Provide the [X, Y] coordinate of the cell's center where the given text is located.  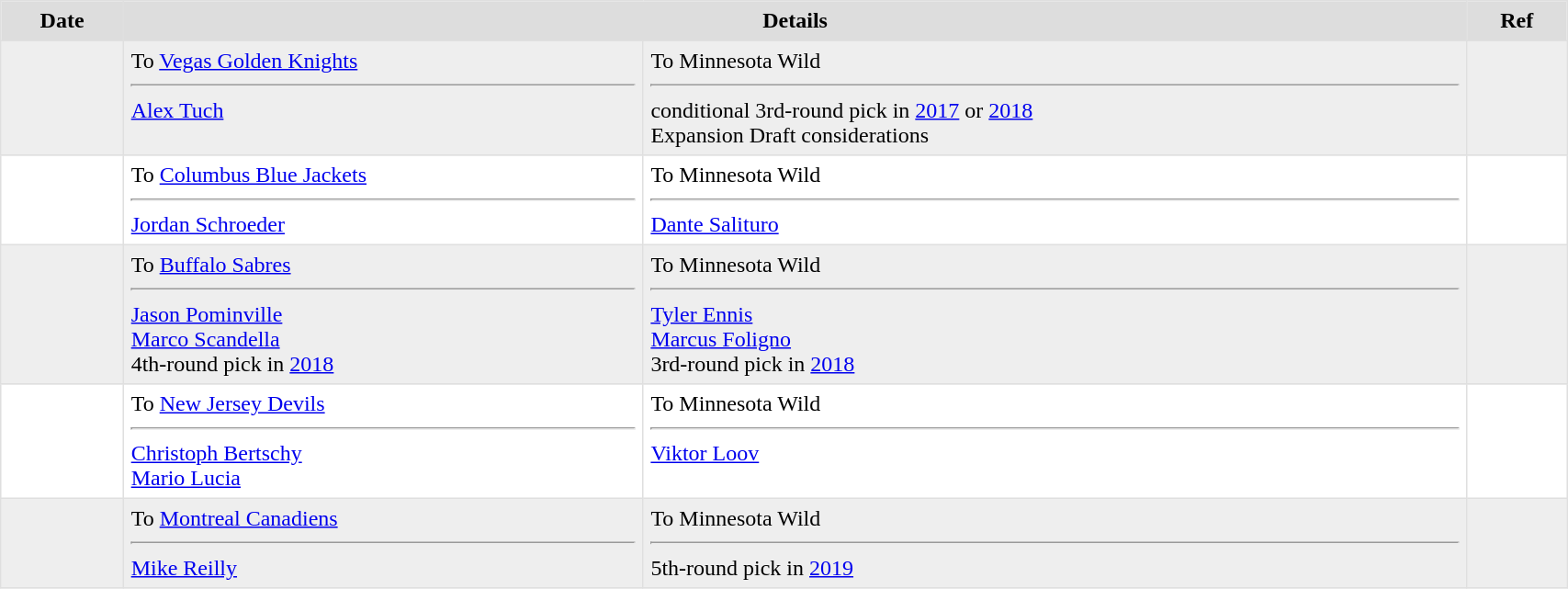
Details [795, 21]
Date [62, 21]
To Montreal CanadiensMike Reilly [383, 543]
To Buffalo SabresJason PominvilleMarco Scandella4th-round pick in 2018 [383, 314]
To Minnesota Wild5th-round pick in 2019 [1055, 543]
To Minnesota WildDante Salituro [1055, 200]
To Minnesota Wildconditional 3rd-round pick in 2017 or 2018Expansion Draft considerations [1055, 97]
To New Jersey DevilsChristoph BertschyMario Lucia [383, 441]
To Columbus Blue JacketsJordan Schroeder [383, 200]
Ref [1517, 21]
To Minnesota WildViktor Loov [1055, 441]
To Vegas Golden KnightsAlex Tuch [383, 97]
To Minnesota WildTyler EnnisMarcus Foligno3rd-round pick in 2018 [1055, 314]
